Locate the cell with the specified text and output its [x, y] center coordinate. 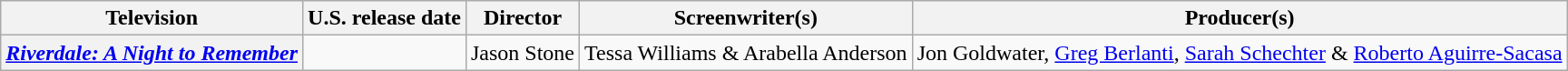
Jason Stone [523, 53]
Television [152, 18]
Tessa Williams & Arabella Anderson [746, 53]
Screenwriter(s) [746, 18]
Riverdale: A Night to Remember [152, 53]
Producer(s) [1240, 18]
Director [523, 18]
U.S. release date [385, 18]
Jon Goldwater, Greg Berlanti, Sarah Schechter & Roberto Aguirre-Sacasa [1240, 53]
